Output the [X, Y] coordinate of the center of the cell containing the given text.  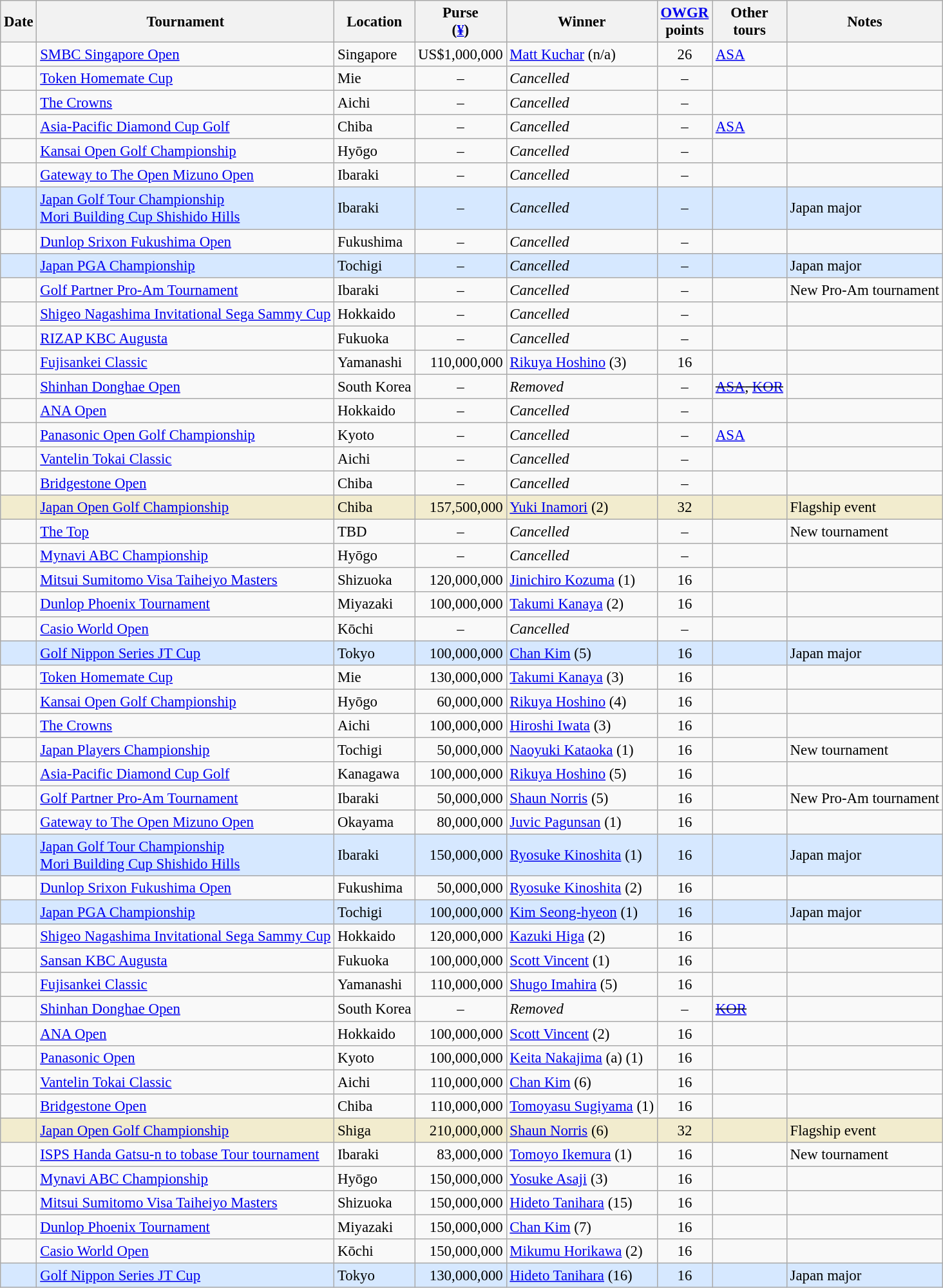
ASA, KOR [750, 386]
Ryosuke Kinoshita (2) [582, 888]
Naoyuki Kataoka (1) [582, 750]
83,000,000 [461, 1155]
Kazuki Higa (2) [582, 936]
Tomoyo Ikemura (1) [582, 1155]
Matt Kuchar (n/a) [582, 55]
ISPS Handa Gatsu-n to tobase Tour tournament [186, 1155]
Singapore [375, 55]
Takumi Kanaya (3) [582, 677]
Keita Nakajima (a) (1) [582, 1057]
Scott Vincent (2) [582, 1034]
26 [684, 55]
US$1,000,000 [461, 55]
Yosuke Asaji (3) [582, 1179]
Juvic Pagunsan (1) [582, 822]
Hideto Tanihara (15) [582, 1203]
KOR [750, 1009]
Shaun Norris (5) [582, 798]
Okayama [375, 822]
Panasonic Open Golf Championship [186, 435]
210,000,000 [461, 1130]
Winner [582, 22]
OWGRpoints [684, 22]
RIZAP KBC Augusta [186, 338]
Panasonic Open [186, 1057]
Sansan KBC Augusta [186, 961]
Rikuya Hoshino (3) [582, 363]
Hiroshi Iwata (3) [582, 726]
SMBC Singapore Open [186, 55]
Shiga [375, 1130]
Rikuya Hoshino (4) [582, 701]
Kanagawa [375, 774]
Hideto Tanihara (16) [582, 1276]
Location [375, 22]
Tomoyasu Sugiyama (1) [582, 1106]
60,000,000 [461, 701]
Chan Kim (5) [582, 653]
The Top [186, 532]
Yuki Inamori (2) [582, 507]
Kim Seong-hyeon (1) [582, 913]
Ryosuke Kinoshita (1) [582, 855]
Rikuya Hoshino (5) [582, 774]
Notes [864, 22]
Shaun Norris (6) [582, 1130]
Date [19, 22]
Chan Kim (7) [582, 1227]
Othertours [750, 22]
TBD [375, 532]
Scott Vincent (1) [582, 961]
Jinichiro Kozuma (1) [582, 580]
Chan Kim (6) [582, 1082]
80,000,000 [461, 822]
Mikumu Horikawa (2) [582, 1251]
Purse(¥) [461, 22]
Takumi Kanaya (2) [582, 605]
157,500,000 [461, 507]
Tournament [186, 22]
Shugo Imahira (5) [582, 985]
Japan Players Championship [186, 750]
